Return (X, Y) of the center of cell containing provided text 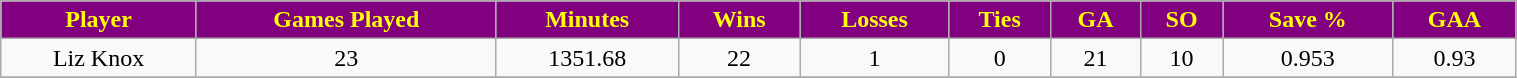
10 (1181, 58)
21 (1096, 58)
1351.68 (587, 58)
Losses (874, 20)
SO (1181, 20)
22 (739, 58)
23 (346, 58)
GAA (1454, 20)
0 (1000, 58)
Ties (1000, 20)
1 (874, 58)
Save % (1308, 20)
0.93 (1454, 58)
GA (1096, 20)
Liz Knox (99, 58)
Games Played (346, 20)
0.953 (1308, 58)
Wins (739, 20)
Minutes (587, 20)
Player (99, 20)
